Scan for the cell matching the given text and deliver its (X, Y) coordinate at center. 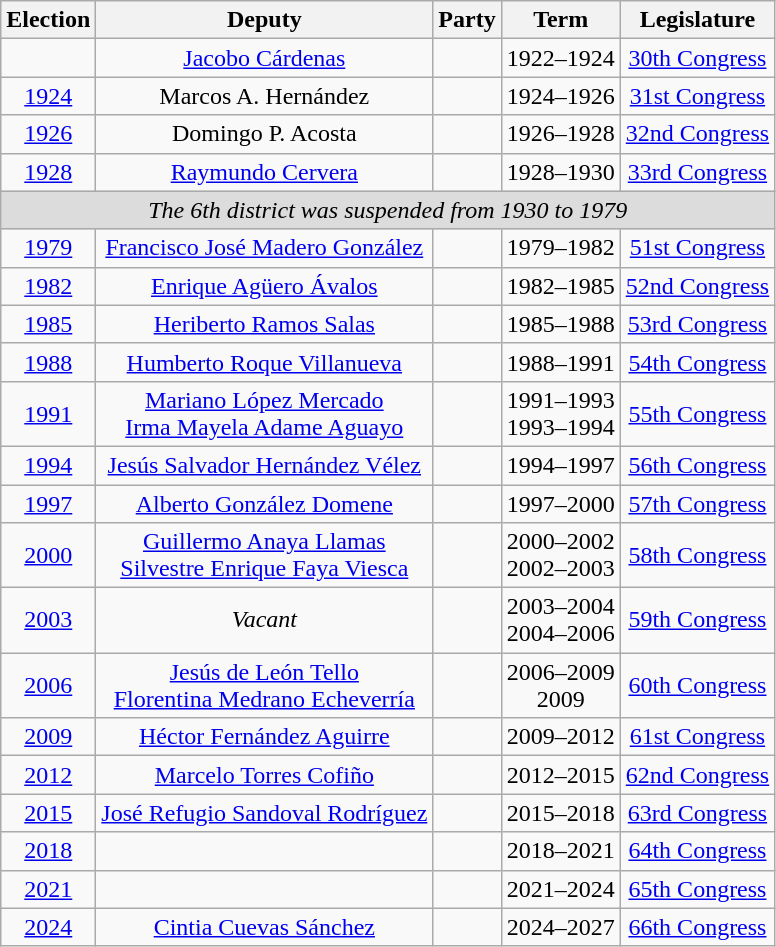
Domingo P. Acosta (264, 134)
57th Congress (697, 503)
1926–1928 (560, 134)
64th Congress (697, 851)
Alberto González Domene (264, 503)
Election (48, 20)
1982–1985 (560, 286)
Enrique Agüero Ávalos (264, 286)
60th Congress (697, 686)
2003 (48, 620)
1979 (48, 248)
Marcos A. Hernández (264, 96)
2009–2012 (560, 737)
1922–1924 (560, 58)
Party (467, 20)
2012 (48, 775)
Raymundo Cervera (264, 172)
2000 (48, 556)
33rd Congress (697, 172)
1924 (48, 96)
1997–2000 (560, 503)
63rd Congress (697, 813)
32nd Congress (697, 134)
2021–2024 (560, 889)
31st Congress (697, 96)
1997 (48, 503)
1988–1991 (560, 362)
Jacobo Cárdenas (264, 58)
1985 (48, 324)
1988 (48, 362)
Mariano López MercadoIrma Mayela Adame Aguayo (264, 414)
Héctor Fernández Aguirre (264, 737)
62nd Congress (697, 775)
Marcelo Torres Cofiño (264, 775)
José Refugio Sandoval Rodríguez (264, 813)
1985–1988 (560, 324)
1979–1982 (560, 248)
55th Congress (697, 414)
2024–2027 (560, 927)
Heriberto Ramos Salas (264, 324)
2006 (48, 686)
52nd Congress (697, 286)
1982 (48, 286)
Guillermo Anaya LlamasSilvestre Enrique Faya Viesca (264, 556)
51st Congress (697, 248)
56th Congress (697, 465)
1928–1930 (560, 172)
Humberto Roque Villanueva (264, 362)
66th Congress (697, 927)
2000–20022002–2003 (560, 556)
1994–1997 (560, 465)
Deputy (264, 20)
The 6th district was suspended from 1930 to 1979 (388, 210)
1928 (48, 172)
2018 (48, 851)
2006–20092009 (560, 686)
Jesús de León TelloFlorentina Medrano Echeverría (264, 686)
59th Congress (697, 620)
Cintia Cuevas Sánchez (264, 927)
58th Congress (697, 556)
Jesús Salvador Hernández Vélez (264, 465)
1926 (48, 134)
1994 (48, 465)
2009 (48, 737)
2015 (48, 813)
Legislature (697, 20)
61st Congress (697, 737)
54th Congress (697, 362)
2024 (48, 927)
Francisco José Madero González (264, 248)
1924–1926 (560, 96)
2021 (48, 889)
1991 (48, 414)
2015–2018 (560, 813)
65th Congress (697, 889)
Vacant (264, 620)
30th Congress (697, 58)
2018–2021 (560, 851)
2012–2015 (560, 775)
2003–20042004–2006 (560, 620)
53rd Congress (697, 324)
1991–19931993–1994 (560, 414)
Term (560, 20)
